Provide the [X, Y] coordinate of the cell's center where the given text is located.  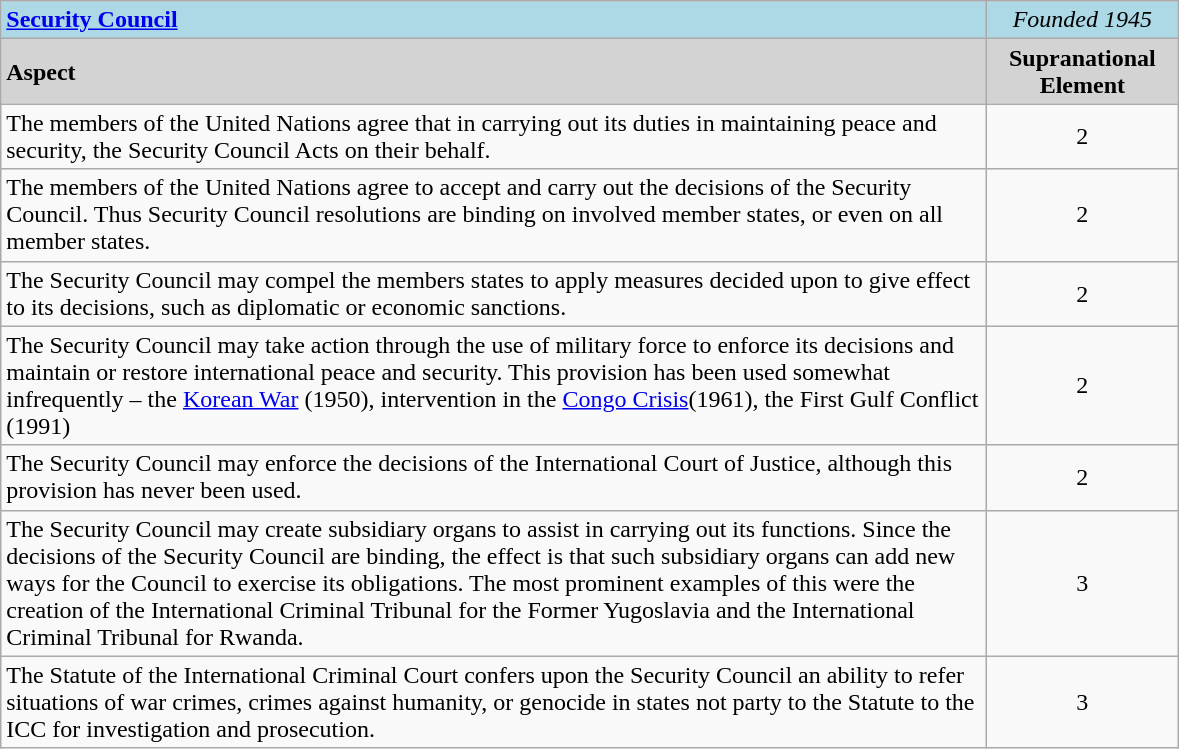
Aspect [494, 72]
Security Council [494, 20]
Supranational Element [1082, 72]
The Security Council may enforce the decisions of the International Court of Justice, although this provision has never been used. [494, 478]
The members of the United Nations agree that in carrying out its duties in maintaining peace and security, the Security Council Acts on their behalf. [494, 136]
Founded 1945 [1082, 20]
